Extract the [x, y] coordinate from the center of the cell holding the provided text.  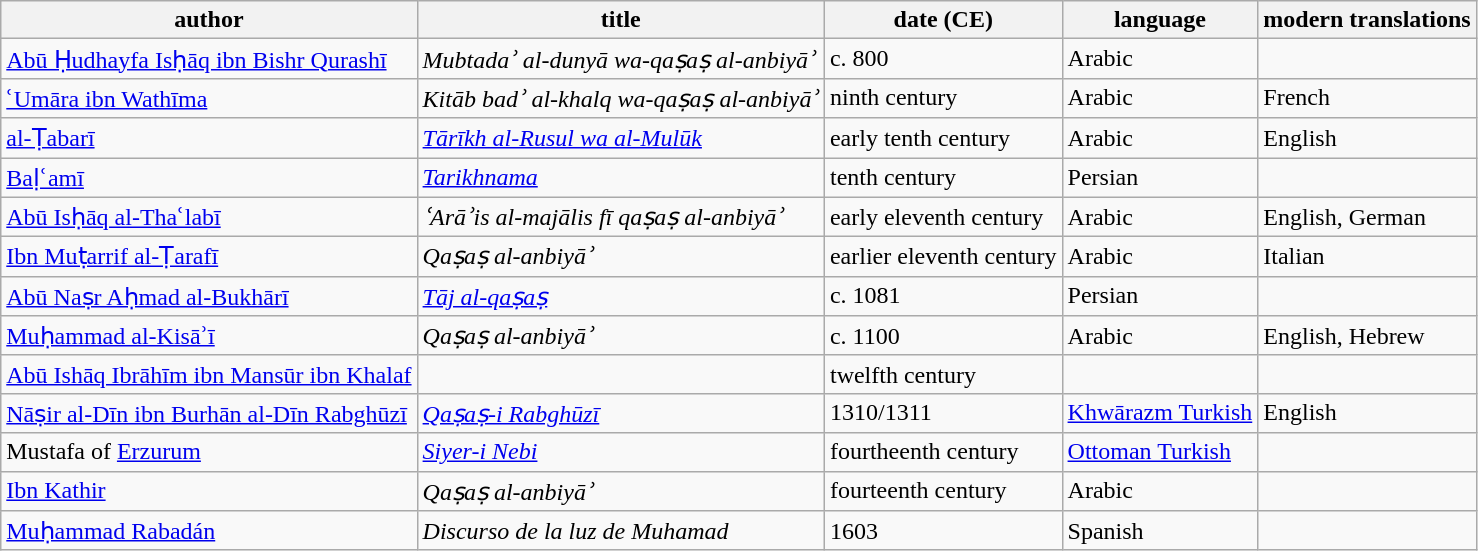
1603 [943, 531]
Tāj al-qaṣaṣ [620, 296]
Ibn Kathir [209, 491]
Qaṣaṣ-i Rabghūzī [620, 413]
Baḷʿamī [209, 178]
fourteenth century [943, 491]
Discurso de la luz de Muhamad [620, 531]
title [620, 20]
Abū Ḥudhayfa Isḥāq ibn Bishr Qurashī [209, 59]
1310/1311 [943, 413]
Spanish [1160, 531]
c. 1100 [943, 336]
ʿUmāra ibn Wathīma [209, 98]
Mustafa of Erzurum [209, 452]
Muḥammad Rabadán [209, 531]
Ottoman Turkish [1160, 452]
ʿArāʾis al-majālis fī qaṣaṣ al-anbiyāʾ [620, 217]
Italian [1367, 257]
fourtheenth century [943, 452]
Muḥammad al-Kisāʾī [209, 336]
earlier eleventh century [943, 257]
ninth century [943, 98]
Kitāb badʾ al-khalq wa-qaṣaṣ al-anbiyāʾ [620, 98]
al-Ṭabarī [209, 138]
Tārīkh al-Rusul wa al-Mulūk [620, 138]
French [1367, 98]
Khwārazm Turkish [1160, 413]
date (CE) [943, 20]
English, German [1367, 217]
c. 1081 [943, 296]
early eleventh century [943, 217]
language [1160, 20]
twelfth century [943, 374]
Abū Isḥāq al-Thaʿlabī [209, 217]
c. 800 [943, 59]
tenth century [943, 178]
Abū Ishāq Ibrāhīm ibn Mansūr ibn Khalaf [209, 374]
Abū Naṣr Aḥmad al-Bukhārī [209, 296]
Ibn Muṭarrif al-Ṭarafī [209, 257]
English, Hebrew [1367, 336]
Tarikhnama [620, 178]
Mubtadaʾ al-dunyā wa-qaṣaṣ al-anbiyāʾ [620, 59]
early tenth century [943, 138]
author [209, 20]
Nāṣir al-Dīn ibn Burhān al-Dīn Rabghūzī [209, 413]
Siyer-i Nebi [620, 452]
modern translations [1367, 20]
